Find where the given text appears and provide that cell's center as (X, Y) coordinate. 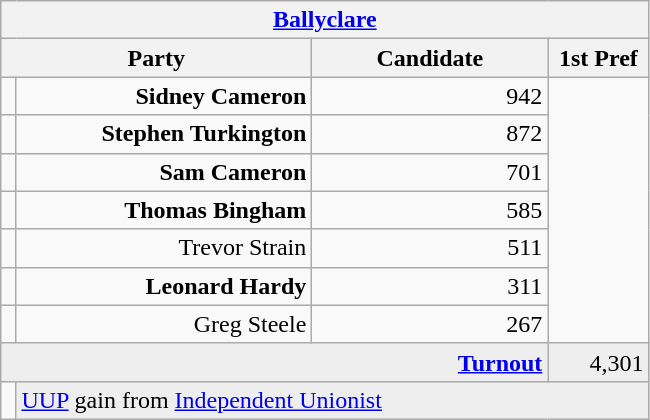
UUP gain from Independent Unionist (332, 400)
4,301 (598, 362)
872 (430, 134)
Ballyclare (325, 20)
Trevor Strain (164, 248)
Sidney Cameron (164, 96)
Leonard Hardy (164, 286)
Party (156, 58)
701 (430, 172)
585 (430, 210)
Turnout (274, 362)
Thomas Bingham (164, 210)
Sam Cameron (164, 172)
511 (430, 248)
267 (430, 324)
Stephen Turkington (164, 134)
Candidate (430, 58)
1st Pref (598, 58)
Greg Steele (164, 324)
311 (430, 286)
942 (430, 96)
